Extract the [x, y] coordinate from the center of the cell holding the provided text.  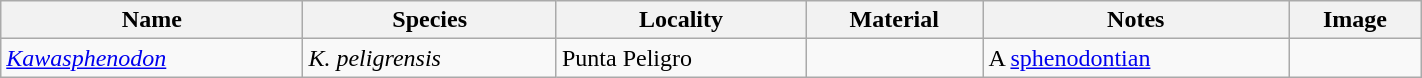
Locality [680, 20]
A sphenodontian [1136, 58]
Punta Peligro [680, 58]
Image [1356, 20]
Name [152, 20]
Kawasphenodon [152, 58]
K. peligrensis [430, 58]
Material [894, 20]
Species [430, 20]
Notes [1136, 20]
